Scan for the cell matching the given text and deliver its (x, y) coordinate at center. 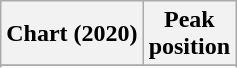
Peakposition (189, 34)
Chart (2020) (72, 34)
